Extract the [x, y] coordinate from the center of the cell holding the provided text.  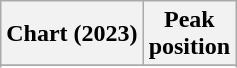
Chart (2023) [72, 34]
Peakposition [189, 34]
